From the cell containing the given text, extract its center point as [X, Y] coordinate. 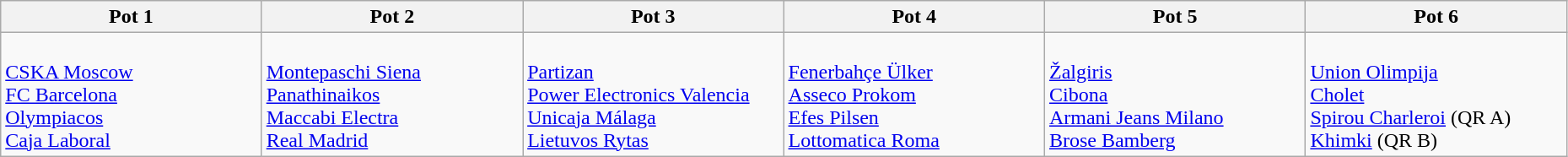
Pot 4 [914, 17]
Žalgiris Cibona Armani Jeans Milano Brose Bamberg [1174, 95]
Montepaschi Siena Panathinaikos Maccabi Electra Real Madrid [391, 95]
Pot 5 [1174, 17]
CSKA Moscow FC Barcelona Olympiacos Caja Laboral [132, 95]
Partizan Power Electronics Valencia Unicaja Málaga Lietuvos Rytas [653, 95]
Pot 2 [391, 17]
Union Olimpija Cholet Spirou Charleroi (QR A) Khimki (QR B) [1436, 95]
Pot 3 [653, 17]
Fenerbahçe Ülker Asseco Prokom Efes Pilsen Lottomatica Roma [914, 95]
Pot 1 [132, 17]
Pot 6 [1436, 17]
